Identify which cell holds the provided text, then report its (x, y) central coordinate. 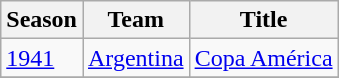
1941 (42, 58)
Copa América (264, 58)
Team (136, 20)
Argentina (136, 58)
Season (42, 20)
Title (264, 20)
